Determine the (x, y) coordinate at the center of the cell enclosing the given text.  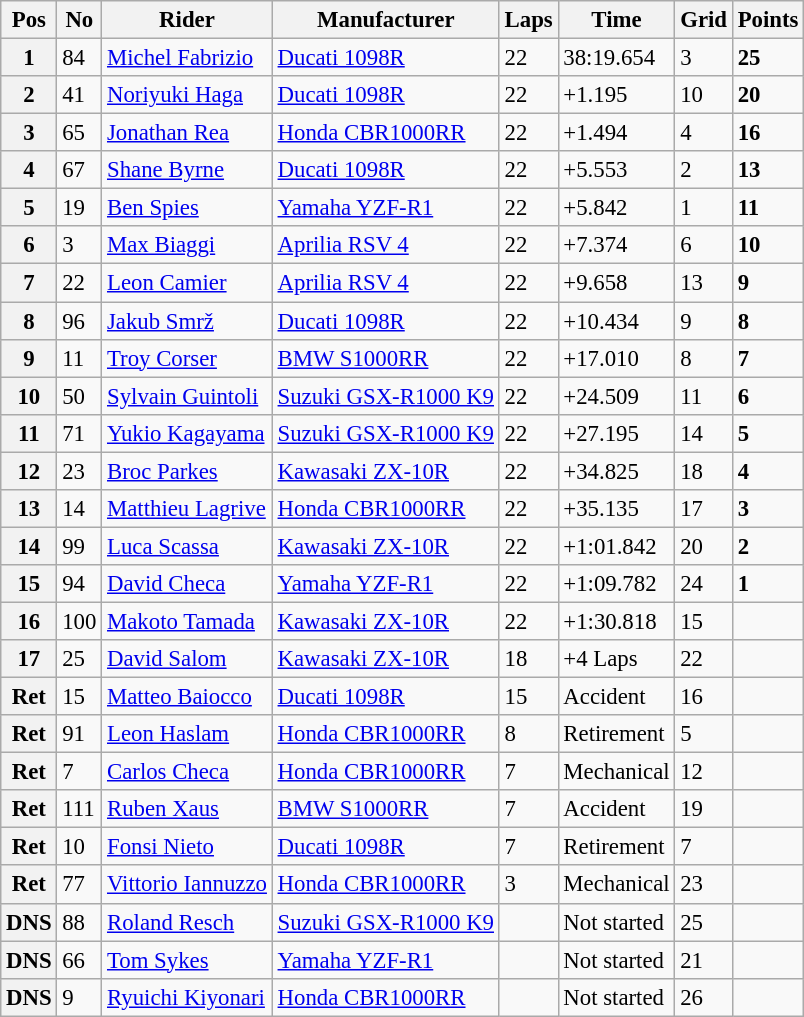
+34.825 (616, 471)
Points (768, 20)
Manufacturer (386, 20)
21 (704, 960)
+7.374 (616, 245)
Leon Haslam (188, 734)
96 (80, 321)
Michel Fabrizio (188, 58)
Leon Camier (188, 283)
Time (616, 20)
David Salom (188, 659)
+1:30.818 (616, 621)
91 (80, 734)
Troy Corser (188, 358)
Matthieu Lagrive (188, 509)
+35.135 (616, 509)
Carlos Checa (188, 772)
Vittorio Iannuzzo (188, 885)
Roland Resch (188, 922)
+4 Laps (616, 659)
88 (80, 922)
Tom Sykes (188, 960)
Ben Spies (188, 208)
+1.195 (616, 95)
Luca Scassa (188, 546)
+1:01.842 (616, 546)
+5.553 (616, 170)
+1:09.782 (616, 584)
24 (704, 584)
Ryuichi Kiyonari (188, 997)
Makoto Tamada (188, 621)
Jonathan Rea (188, 133)
+1.494 (616, 133)
Broc Parkes (188, 471)
Shane Byrne (188, 170)
50 (80, 396)
Fonsi Nieto (188, 847)
94 (80, 584)
+9.658 (616, 283)
41 (80, 95)
Yukio Kagayama (188, 433)
No (80, 20)
+24.509 (616, 396)
+10.434 (616, 321)
77 (80, 885)
Jakub Smrž (188, 321)
Matteo Baiocco (188, 697)
100 (80, 621)
Pos (29, 20)
Max Biaggi (188, 245)
26 (704, 997)
38:19.654 (616, 58)
71 (80, 433)
Noriyuki Haga (188, 95)
99 (80, 546)
Sylvain Guintoli (188, 396)
Ruben Xaus (188, 809)
Rider (188, 20)
+27.195 (616, 433)
67 (80, 170)
66 (80, 960)
David Checa (188, 584)
65 (80, 133)
Laps (528, 20)
84 (80, 58)
Grid (704, 20)
+5.842 (616, 208)
111 (80, 809)
+17.010 (616, 358)
